From the cell containing the given text, extract its center point as (x, y) coordinate. 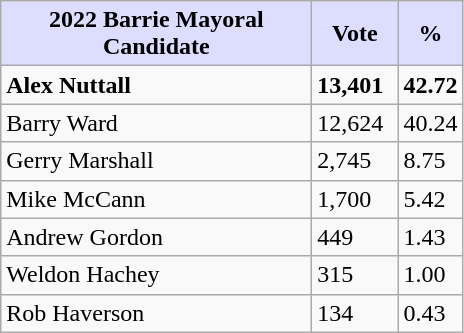
1.43 (430, 237)
315 (355, 275)
42.72 (430, 85)
Vote (355, 34)
1,700 (355, 199)
134 (355, 313)
0.43 (430, 313)
2,745 (355, 161)
1.00 (430, 275)
12,624 (355, 123)
Mike McCann (156, 199)
Alex Nuttall (156, 85)
8.75 (430, 161)
Barry Ward (156, 123)
40.24 (430, 123)
2022 Barrie Mayoral Candidate (156, 34)
5.42 (430, 199)
13,401 (355, 85)
449 (355, 237)
% (430, 34)
Rob Haverson (156, 313)
Gerry Marshall (156, 161)
Weldon Hachey (156, 275)
Andrew Gordon (156, 237)
